Locate the cell with the specified text and output its (x, y) center coordinate. 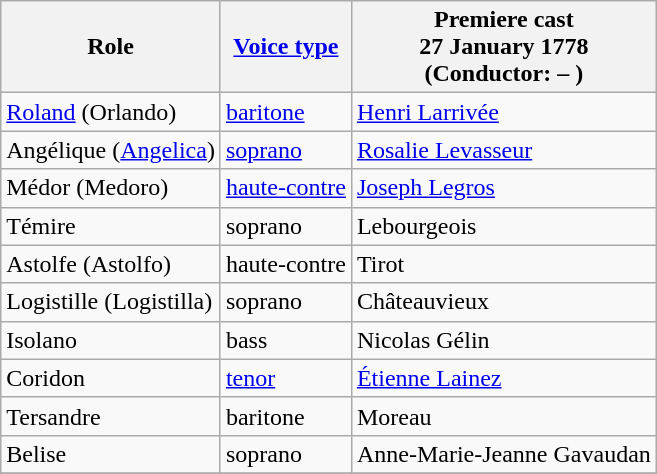
Étienne Lainez (504, 378)
Moreau (504, 416)
Anne-Marie-Jeanne Gavaudan (504, 454)
bass (286, 340)
Belise (111, 454)
Témire (111, 226)
Astolfe (Astolfo) (111, 264)
Médor (Medoro) (111, 188)
Tersandre (111, 416)
Role (111, 47)
Isolano (111, 340)
Coridon (111, 378)
tenor (286, 378)
Tirot (504, 264)
Châteauvieux (504, 302)
Roland (Orlando) (111, 112)
Nicolas Gélin (504, 340)
Rosalie Levasseur (504, 150)
Voice type (286, 47)
Lebourgeois (504, 226)
Joseph Legros (504, 188)
Logistille (Logistilla) (111, 302)
Henri Larrivée (504, 112)
Angélique (Angelica) (111, 150)
Premiere cast27 January 1778(Conductor: – ) (504, 47)
